Find where the given text appears and provide that cell's center as [X, Y] coordinate. 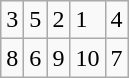
2 [58, 20]
10 [88, 58]
3 [12, 20]
7 [116, 58]
5 [36, 20]
1 [88, 20]
8 [12, 58]
9 [58, 58]
6 [36, 58]
4 [116, 20]
